Identify which cell holds the provided text, then report its [x, y] central coordinate. 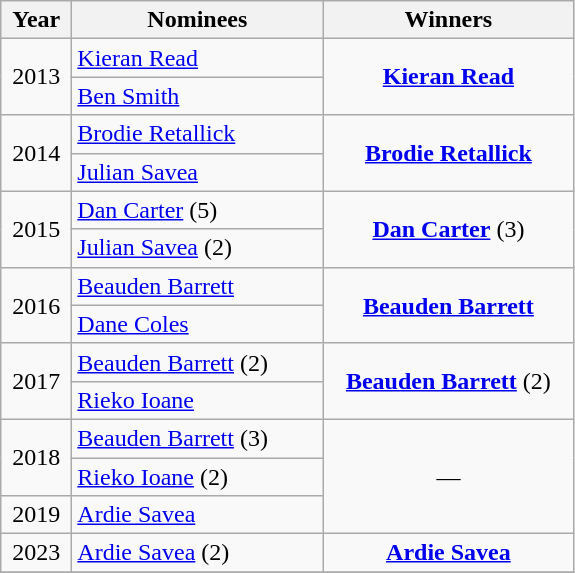
Nominees [198, 20]
2018 [36, 457]
Dane Coles [198, 324]
2019 [36, 515]
Ardie Savea (2) [198, 553]
Year [36, 20]
Dan Carter (3) [448, 229]
Dan Carter (5) [198, 210]
Julian Savea (2) [198, 248]
2023 [36, 553]
Winners [448, 20]
2015 [36, 229]
2014 [36, 153]
2013 [36, 77]
Beauden Barrett (3) [198, 438]
Rieko Ioane [198, 400]
2016 [36, 305]
Ben Smith [198, 96]
Julian Savea [198, 172]
— [448, 476]
Rieko Ioane (2) [198, 477]
2017 [36, 381]
